Output the (x, y) coordinate of the center of the cell containing the given text.  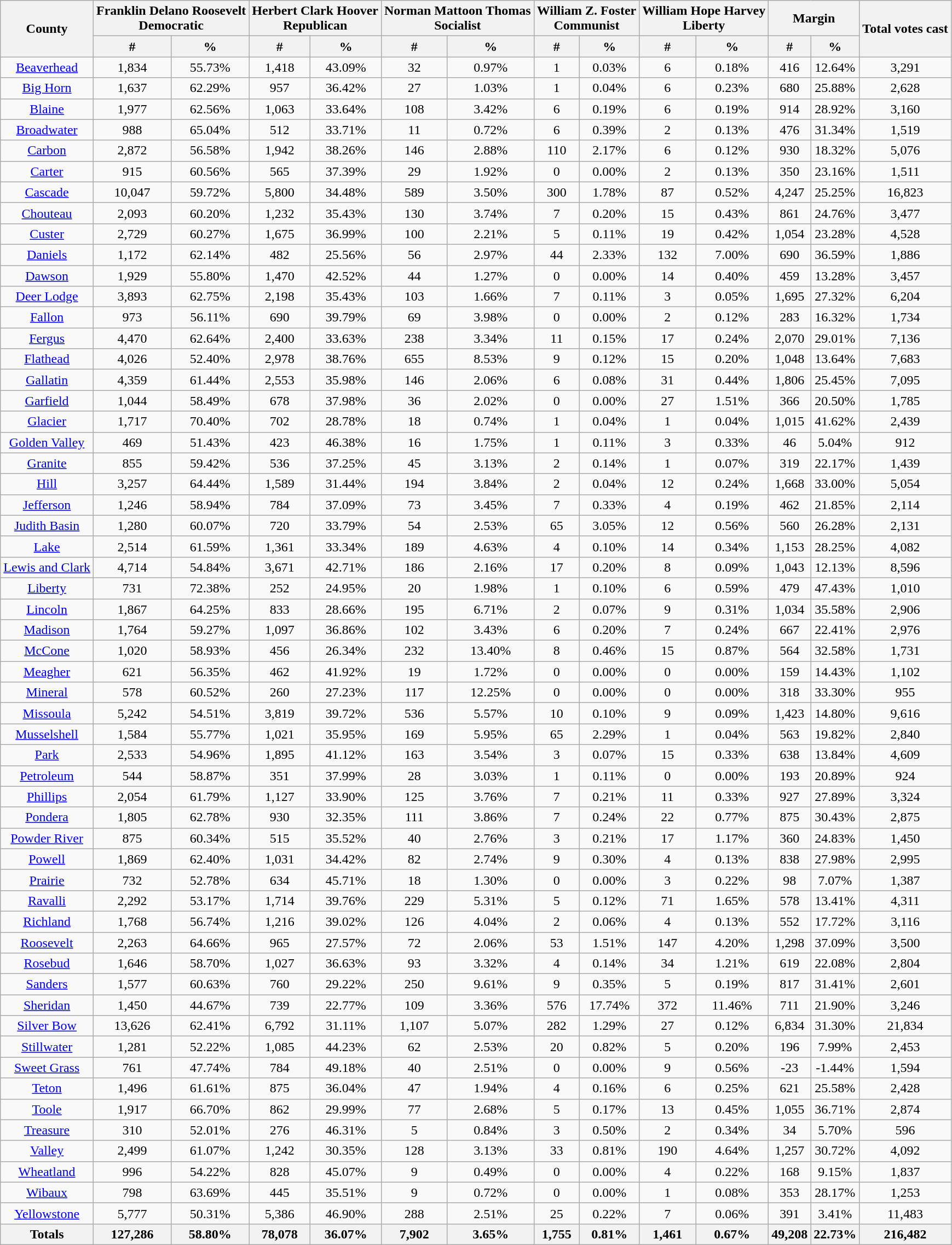
16,823 (905, 192)
2.29% (610, 734)
186 (414, 567)
2,070 (789, 338)
Golden Valley (47, 442)
3.98% (491, 318)
229 (414, 901)
Franklin Delano RooseveltDemocratic (171, 19)
46.38% (346, 442)
58.49% (210, 401)
Glacier (47, 422)
9.15% (835, 1172)
33.34% (346, 546)
42.71% (346, 567)
-23 (789, 1068)
31 (668, 380)
6.71% (491, 609)
515 (280, 838)
0.82% (610, 1047)
71 (668, 901)
62.29% (210, 88)
196 (789, 1047)
Lake (47, 546)
5.95% (491, 734)
Powder River (47, 838)
70.40% (210, 422)
3.74% (491, 213)
Granite (47, 463)
38.76% (346, 359)
3.86% (491, 817)
61.61% (210, 1088)
2.97% (491, 255)
20.89% (835, 776)
3,671 (280, 567)
634 (280, 880)
0.87% (732, 651)
565 (280, 171)
3,257 (132, 484)
46 (789, 442)
22.17% (835, 463)
655 (414, 359)
479 (789, 588)
8.53% (491, 359)
1,015 (789, 422)
1,714 (280, 901)
26.28% (835, 526)
7,902 (414, 1234)
1,695 (789, 297)
7.07% (835, 880)
35.52% (346, 838)
300 (556, 192)
861 (789, 213)
53 (556, 942)
2,499 (132, 1151)
288 (414, 1213)
862 (280, 1109)
53.17% (210, 901)
37.39% (346, 171)
31.34% (835, 130)
638 (789, 755)
William Hope HarveyLiberty (704, 19)
59.27% (210, 630)
2,804 (905, 964)
130 (414, 213)
Beaverhead (47, 67)
127,286 (132, 1234)
58.87% (210, 776)
459 (789, 275)
0.31% (732, 609)
283 (789, 318)
103 (414, 297)
25.25% (835, 192)
14.43% (835, 672)
238 (414, 338)
739 (280, 1005)
Stillwater (47, 1047)
72 (414, 942)
1,834 (132, 67)
65.04% (210, 130)
28.17% (835, 1192)
2.02% (491, 401)
43.09% (346, 67)
2,628 (905, 88)
1,280 (132, 526)
1,034 (789, 609)
0.77% (732, 817)
702 (280, 422)
0.50% (610, 1130)
512 (280, 130)
William Z. FosterCommunist (587, 19)
54.22% (210, 1172)
6,792 (280, 1026)
318 (789, 693)
2.76% (491, 838)
37.99% (346, 776)
62.75% (210, 297)
391 (789, 1213)
360 (789, 838)
1,806 (789, 380)
41.92% (346, 672)
2,198 (280, 297)
45.07% (346, 1172)
33.00% (835, 484)
6,204 (905, 297)
33.30% (835, 693)
34.42% (346, 859)
2.88% (491, 151)
36.71% (835, 1109)
60.63% (210, 984)
2,906 (905, 609)
0.30% (610, 859)
56 (414, 255)
190 (668, 1151)
552 (789, 921)
Wibaux (47, 1192)
32.35% (346, 817)
1,584 (132, 734)
93 (414, 964)
Gallatin (47, 380)
41.12% (346, 755)
5,800 (280, 192)
560 (789, 526)
108 (414, 109)
60.34% (210, 838)
13.41% (835, 901)
996 (132, 1172)
56.35% (210, 672)
4.20% (732, 942)
1,837 (905, 1172)
42.52% (346, 275)
33.64% (346, 109)
3,324 (905, 797)
482 (280, 255)
0.84% (491, 1130)
1,107 (414, 1026)
Yellowstone (47, 1213)
2,400 (280, 338)
0.25% (732, 1088)
1.21% (732, 964)
36.86% (346, 630)
353 (789, 1192)
1.78% (610, 192)
Toole (47, 1109)
64.66% (210, 942)
12.13% (835, 567)
5,777 (132, 1213)
16.32% (835, 318)
1.92% (491, 171)
30.43% (835, 817)
4,470 (132, 338)
3.45% (491, 505)
1,031 (280, 859)
423 (280, 442)
0.40% (732, 275)
798 (132, 1192)
973 (132, 318)
17.72% (835, 921)
168 (789, 1172)
Carter (47, 171)
36.42% (346, 88)
2,875 (905, 817)
33.90% (346, 797)
927 (789, 797)
282 (556, 1026)
110 (556, 151)
678 (280, 401)
1.66% (491, 297)
1,929 (132, 275)
3.43% (491, 630)
1,511 (905, 171)
4,359 (132, 380)
1,675 (280, 234)
52.40% (210, 359)
3.84% (491, 484)
33.71% (346, 130)
1.30% (491, 880)
35.95% (346, 734)
47.43% (835, 588)
22 (668, 817)
29.22% (346, 984)
195 (414, 609)
32 (414, 67)
27.32% (835, 297)
9,616 (905, 713)
5,386 (280, 1213)
1,172 (132, 255)
Petroleum (47, 776)
52.22% (210, 1047)
476 (789, 130)
30.35% (346, 1151)
61.44% (210, 380)
924 (905, 776)
Judith Basin (47, 526)
2,978 (280, 359)
Meagher (47, 672)
3,160 (905, 109)
2,601 (905, 984)
34.48% (346, 192)
56.11% (210, 318)
5,054 (905, 484)
1,439 (905, 463)
7,095 (905, 380)
955 (905, 693)
72.38% (210, 588)
Garfield (47, 401)
23.16% (835, 171)
44.23% (346, 1047)
39.72% (346, 713)
Chouteau (47, 213)
1.65% (732, 901)
30.72% (835, 1151)
Silver Bow (47, 1026)
232 (414, 651)
49,208 (789, 1234)
33.79% (346, 526)
Musselshell (47, 734)
Park (47, 755)
Pondera (47, 817)
1,423 (789, 713)
36.07% (346, 1234)
62.40% (210, 859)
13.64% (835, 359)
2,292 (132, 901)
13 (668, 1109)
147 (668, 942)
828 (280, 1172)
817 (789, 984)
Sanders (47, 984)
Totals (47, 1234)
52.78% (210, 880)
3.42% (491, 109)
132 (668, 255)
366 (789, 401)
1,731 (905, 651)
Norman Mattoon ThomasSocialist (458, 19)
1,646 (132, 964)
Liberty (47, 588)
260 (280, 693)
128 (414, 1151)
45 (414, 463)
Valley (47, 1151)
4,528 (905, 234)
54.96% (210, 755)
564 (789, 651)
16 (414, 442)
33.63% (346, 338)
38.26% (346, 151)
46.31% (346, 1130)
1.72% (491, 672)
0.23% (732, 88)
5.07% (491, 1026)
4.04% (491, 921)
5.31% (491, 901)
372 (668, 1005)
125 (414, 797)
27.98% (835, 859)
50.31% (210, 1213)
4,311 (905, 901)
36.04% (346, 1088)
52.01% (210, 1130)
66.70% (210, 1109)
2.16% (491, 567)
544 (132, 776)
41.62% (835, 422)
31.30% (835, 1026)
19.82% (835, 734)
36.63% (346, 964)
Custer (47, 234)
469 (132, 442)
31.41% (835, 984)
Richland (47, 921)
1,021 (280, 734)
62.41% (210, 1026)
54.84% (210, 567)
1,519 (905, 130)
1.03% (491, 88)
838 (789, 859)
276 (280, 1130)
456 (280, 651)
27.23% (346, 693)
1,886 (905, 255)
2,533 (132, 755)
Fallon (47, 318)
Madison (47, 630)
58.94% (210, 505)
252 (280, 588)
2.33% (610, 255)
0.46% (610, 651)
Broadwater (47, 130)
6,834 (789, 1026)
1,281 (132, 1047)
Phillips (47, 797)
760 (280, 984)
2,131 (905, 526)
1,097 (280, 630)
731 (132, 588)
1,010 (905, 588)
25.45% (835, 380)
Powell (47, 859)
18.32% (835, 151)
2,840 (905, 734)
11.46% (732, 1005)
10,047 (132, 192)
31.11% (346, 1026)
1,496 (132, 1088)
0.74% (491, 422)
24.95% (346, 588)
2,874 (905, 1109)
619 (789, 964)
3.34% (491, 338)
1,785 (905, 401)
1,257 (789, 1151)
4,247 (789, 192)
0.43% (732, 213)
Sweet Grass (47, 1068)
54.51% (210, 713)
2.74% (491, 859)
22.77% (346, 1005)
0.15% (610, 338)
3.65% (491, 1234)
163 (414, 755)
22.08% (835, 964)
24.76% (835, 213)
111 (414, 817)
3,246 (905, 1005)
2.21% (491, 234)
1,063 (280, 109)
County (47, 28)
3,819 (280, 713)
0.59% (732, 588)
4,609 (905, 755)
0.18% (732, 67)
833 (280, 609)
3.76% (491, 797)
0.39% (610, 130)
7.99% (835, 1047)
1,577 (132, 984)
60.20% (210, 213)
20.50% (835, 401)
1,470 (280, 275)
0.16% (610, 1088)
44.67% (210, 1005)
1,764 (132, 630)
Wheatland (47, 1172)
4,714 (132, 567)
3.03% (491, 776)
Mineral (47, 693)
62.64% (210, 338)
64.44% (210, 484)
25 (556, 1213)
37.25% (346, 463)
Roosevelt (47, 942)
988 (132, 130)
1,246 (132, 505)
61.07% (210, 1151)
1,102 (905, 672)
23.28% (835, 234)
720 (280, 526)
26.34% (346, 651)
310 (132, 1130)
912 (905, 442)
82 (414, 859)
Lincoln (47, 609)
Margin (814, 19)
0.49% (491, 1172)
56.58% (210, 151)
47.74% (210, 1068)
5,242 (132, 713)
-1.44% (835, 1068)
Big Horn (47, 88)
3,291 (905, 67)
51.43% (210, 442)
13.40% (491, 651)
62.14% (210, 255)
3.41% (835, 1213)
58.70% (210, 964)
1,085 (280, 1047)
29.01% (835, 338)
37.98% (346, 401)
46.90% (346, 1213)
1,242 (280, 1151)
55.73% (210, 67)
Treasure (47, 1130)
11,483 (905, 1213)
28.66% (346, 609)
2,976 (905, 630)
28.25% (835, 546)
0.42% (732, 234)
1,942 (280, 151)
14.80% (835, 713)
2,995 (905, 859)
350 (789, 171)
13.28% (835, 275)
3.05% (610, 526)
2,263 (132, 942)
62.78% (210, 817)
McCone (47, 651)
27.89% (835, 797)
1,253 (905, 1192)
100 (414, 234)
36 (414, 401)
28.92% (835, 109)
98 (789, 880)
117 (414, 693)
1,755 (556, 1234)
193 (789, 776)
35.51% (346, 1192)
4.63% (491, 546)
29 (414, 171)
Sheridan (47, 1005)
0.03% (610, 67)
0.17% (610, 1109)
4,082 (905, 546)
1,867 (132, 609)
680 (789, 88)
1,768 (132, 921)
55.77% (210, 734)
Missoula (47, 713)
0.45% (732, 1109)
732 (132, 880)
1,589 (280, 484)
63.69% (210, 1192)
1,717 (132, 422)
25.88% (835, 88)
Flathead (47, 359)
17.74% (610, 1005)
1.94% (491, 1088)
216,482 (905, 1234)
60.07% (210, 526)
31.44% (346, 484)
2,114 (905, 505)
22.73% (835, 1234)
3,457 (905, 275)
3.54% (491, 755)
Herbert Clark HooverRepublican (315, 19)
563 (789, 734)
1,054 (789, 234)
39.76% (346, 901)
351 (280, 776)
1,869 (132, 859)
7,136 (905, 338)
589 (414, 192)
Dawson (47, 275)
39.79% (346, 318)
596 (905, 1130)
5.57% (491, 713)
21.90% (835, 1005)
64.25% (210, 609)
Hill (47, 484)
1.98% (491, 588)
Carbon (47, 151)
45.71% (346, 880)
2,428 (905, 1088)
3,477 (905, 213)
9.61% (491, 984)
21,834 (905, 1026)
39.02% (346, 921)
47 (414, 1088)
Cascade (47, 192)
3.32% (491, 964)
7,683 (905, 359)
3,116 (905, 921)
60.52% (210, 693)
1,917 (132, 1109)
194 (414, 484)
28 (414, 776)
24.83% (835, 838)
914 (789, 109)
Fergus (47, 338)
1,805 (132, 817)
445 (280, 1192)
1,055 (789, 1109)
33 (556, 1151)
10 (556, 713)
2,439 (905, 422)
1.29% (610, 1026)
250 (414, 984)
0.05% (732, 297)
Blaine (47, 109)
4.64% (732, 1151)
56.74% (210, 921)
Ravalli (47, 901)
2,093 (132, 213)
711 (789, 1005)
1,044 (132, 401)
62 (414, 1047)
102 (414, 630)
159 (789, 672)
25.58% (835, 1088)
61.79% (210, 797)
761 (132, 1068)
3,893 (132, 297)
1,418 (280, 67)
1,153 (789, 546)
2,514 (132, 546)
915 (132, 171)
36.59% (835, 255)
126 (414, 921)
2,453 (905, 1047)
1,668 (789, 484)
1,298 (789, 942)
0.52% (732, 192)
Teton (47, 1088)
2,553 (280, 380)
319 (789, 463)
13,626 (132, 1026)
58.93% (210, 651)
0.97% (491, 67)
7.00% (732, 255)
77 (414, 1109)
62.56% (210, 109)
0.67% (732, 1234)
Prairie (47, 880)
1.27% (491, 275)
855 (132, 463)
2,872 (132, 151)
1.75% (491, 442)
13.84% (835, 755)
32.58% (835, 651)
27.57% (346, 942)
416 (789, 67)
25.56% (346, 255)
576 (556, 1005)
0.44% (732, 380)
109 (414, 1005)
78,078 (280, 1234)
Daniels (47, 255)
1,461 (668, 1234)
1,127 (280, 797)
2.68% (491, 1109)
2,729 (132, 234)
1,387 (905, 880)
Lewis and Clark (47, 567)
87 (668, 192)
35.58% (835, 609)
667 (789, 630)
60.27% (210, 234)
4,092 (905, 1151)
22.41% (835, 630)
12.25% (491, 693)
35.98% (346, 380)
8,596 (905, 567)
1,048 (789, 359)
3.50% (491, 192)
Rosebud (47, 964)
1,020 (132, 651)
1,594 (905, 1068)
1,895 (280, 755)
965 (280, 942)
1,216 (280, 921)
Jefferson (47, 505)
5,076 (905, 151)
12.64% (835, 67)
29.99% (346, 1109)
60.56% (210, 171)
2,054 (132, 797)
2.17% (610, 151)
4,026 (132, 359)
1,027 (280, 964)
Total votes cast (905, 28)
55.80% (210, 275)
5.70% (835, 1130)
1,232 (280, 213)
3,500 (905, 942)
59.42% (210, 463)
1,977 (132, 109)
1,043 (789, 567)
1,734 (905, 318)
73 (414, 505)
54 (414, 526)
36.99% (346, 234)
49.18% (346, 1068)
59.72% (210, 192)
61.59% (210, 546)
1.17% (732, 838)
28.78% (346, 422)
1,637 (132, 88)
5.04% (835, 442)
3.36% (491, 1005)
169 (414, 734)
58.80% (210, 1234)
21.85% (835, 505)
957 (280, 88)
1,361 (280, 546)
189 (414, 546)
Deer Lodge (47, 297)
69 (414, 318)
0.35% (610, 984)
